Return [x, y] of the center of cell containing provided text 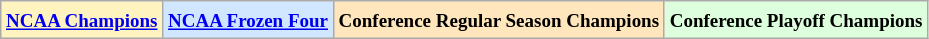
NCAA Champions [82, 20]
Conference Playoff Champions [796, 20]
Conference Regular Season Champions [498, 20]
NCAA Frozen Four [248, 20]
